Extract the [X, Y] coordinate from the center of the cell holding the provided text.  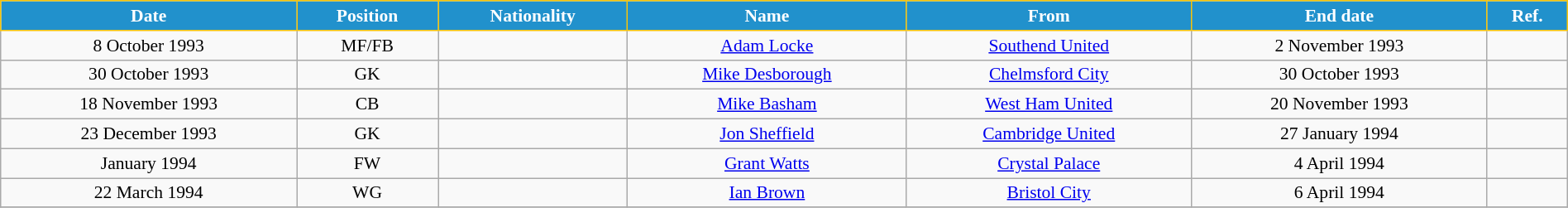
Name [767, 16]
Southend United [1049, 46]
Grant Watts [767, 163]
January 1994 [149, 163]
2 November 1993 [1339, 46]
8 October 1993 [149, 46]
From [1049, 16]
FW [367, 163]
27 January 1994 [1339, 134]
Mike Basham [767, 104]
Jon Sheffield [767, 134]
Nationality [533, 16]
23 December 1993 [149, 134]
Position [367, 16]
Bristol City [1049, 193]
Ian Brown [767, 193]
End date [1339, 16]
CB [367, 104]
20 November 1993 [1339, 104]
Mike Desborough [767, 75]
22 March 1994 [149, 193]
Date [149, 16]
West Ham United [1049, 104]
18 November 1993 [149, 104]
Chelmsford City [1049, 75]
WG [367, 193]
Cambridge United [1049, 134]
4 April 1994 [1339, 163]
Ref. [1527, 16]
6 April 1994 [1339, 193]
MF/FB [367, 46]
Adam Locke [767, 46]
Crystal Palace [1049, 163]
